Pinpoint the cell where the given text exists, returning its (x, y) midpoint coordinate. 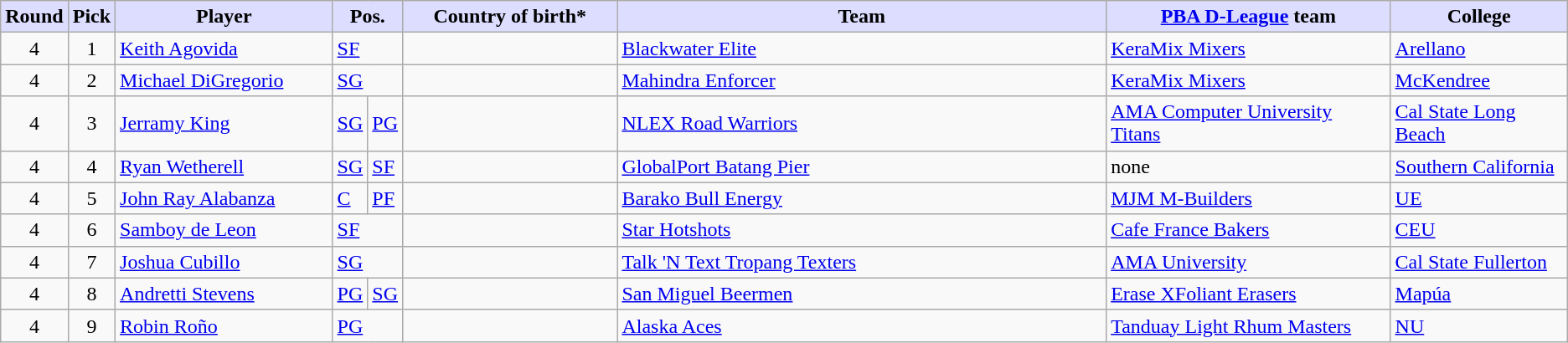
2 (91, 80)
1 (91, 49)
Pos. (367, 17)
Star Hotshots (862, 230)
College (1479, 17)
Robin Roño (224, 325)
none (1248, 166)
Michael DiGregorio (224, 80)
Barako Bull Energy (862, 198)
GlobalPort Batang Pier (862, 166)
Erase XFoliant Erasers (1248, 294)
PF (385, 198)
UE (1479, 198)
Ryan Wetherell (224, 166)
Jerramy King (224, 124)
Keith Agovida (224, 49)
Andretti Stevens (224, 294)
Cal State Fullerton (1479, 262)
PBA D-League team (1248, 17)
3 (91, 124)
Player (224, 17)
Round (34, 17)
Cafe France Bakers (1248, 230)
AMA Computer University Titans (1248, 124)
Alaska Aces (862, 325)
Mapúa (1479, 294)
7 (91, 262)
NLEX Road Warriors (862, 124)
Samboy de Leon (224, 230)
Talk 'N Text Tropang Texters (862, 262)
CEU (1479, 230)
5 (91, 198)
Cal State Long Beach (1479, 124)
Country of birth* (510, 17)
San Miguel Beermen (862, 294)
Blackwater Elite (862, 49)
8 (91, 294)
Southern California (1479, 166)
9 (91, 325)
McKendree (1479, 80)
AMA University (1248, 262)
Joshua Cubillo (224, 262)
Mahindra Enforcer (862, 80)
John Ray Alabanza (224, 198)
Pick (91, 17)
NU (1479, 325)
Tanduay Light Rhum Masters (1248, 325)
6 (91, 230)
Arellano (1479, 49)
C (350, 198)
Team (862, 17)
MJM M-Builders (1248, 198)
